Locate the cell with the specified text and output its (X, Y) center coordinate. 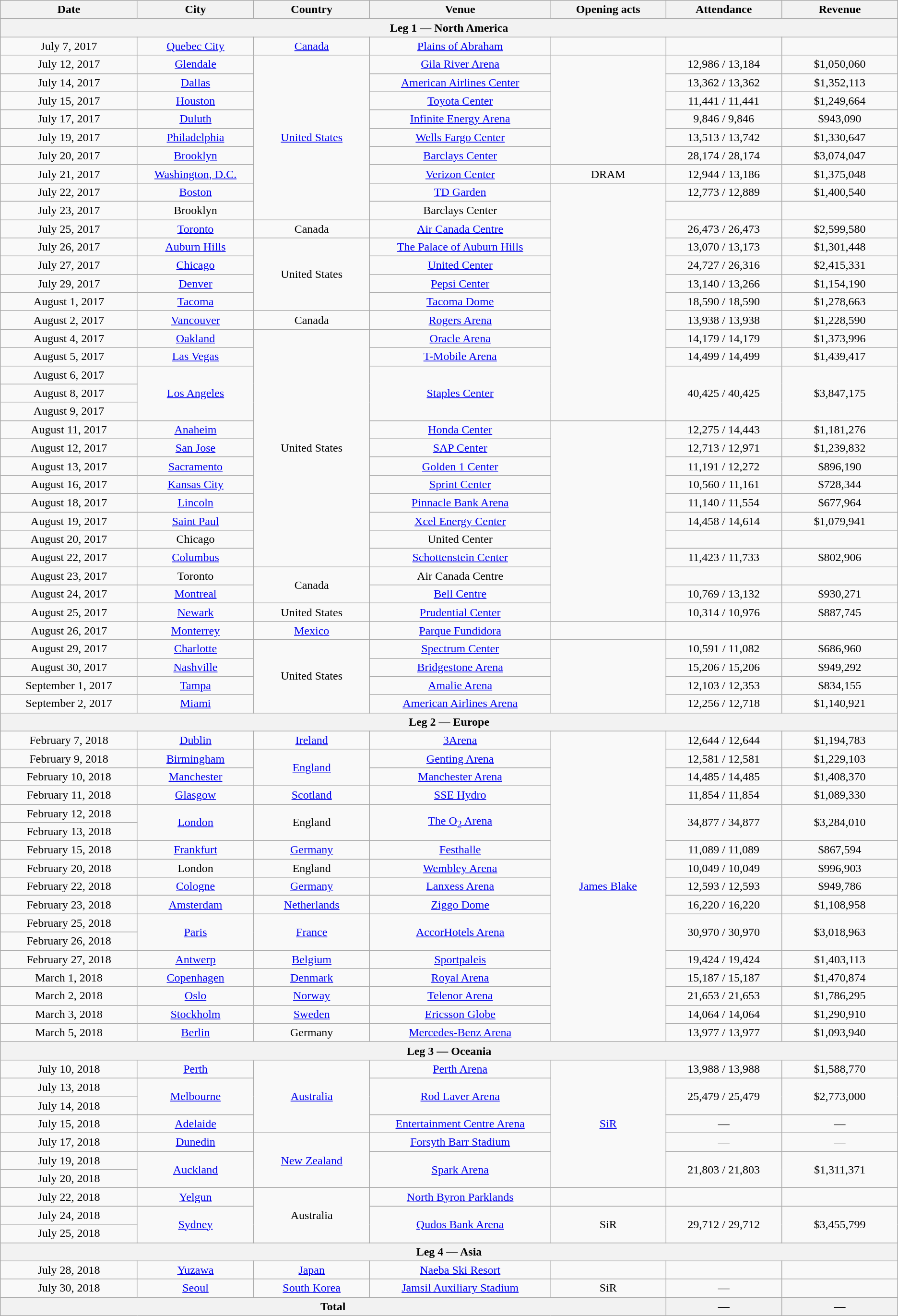
$896,190 (840, 466)
$1,470,874 (840, 978)
Charlotte (195, 649)
August 4, 2017 (69, 338)
Leg 3 — Oceania (449, 1051)
Opening acts (608, 10)
Auckland (195, 1170)
$2,599,580 (840, 229)
August 16, 2017 (69, 484)
Manchester (195, 777)
25,479 / 25,479 (724, 1096)
Infinite Energy Arena (461, 119)
Glendale (195, 64)
$1,079,941 (840, 521)
February 27, 2018 (69, 959)
February 26, 2018 (69, 941)
August 2, 2017 (69, 320)
Stockholm (195, 1014)
21,803 / 21,803 (724, 1170)
February 20, 2018 (69, 868)
30,970 / 30,970 (724, 932)
July 7, 2017 (69, 46)
3Arena (461, 740)
Perth (195, 1069)
$3,074,047 (840, 156)
19,424 / 19,424 (724, 959)
Spark Arena (461, 1170)
Sportpaleis (461, 959)
TD Garden (461, 192)
Glasgow (195, 795)
Japan (312, 1270)
AccorHotels Arena (461, 932)
July 14, 2018 (69, 1105)
July 15, 2018 (69, 1124)
Quebec City (195, 46)
Oslo (195, 996)
August 25, 2017 (69, 612)
Belgium (312, 959)
Leg 4 — Asia (449, 1252)
Verizon Center (461, 174)
$677,964 (840, 502)
August 23, 2017 (69, 576)
February 10, 2018 (69, 777)
11,441 / 11,441 (724, 101)
$1,239,832 (840, 448)
$3,018,963 (840, 932)
9,846 / 9,846 (724, 119)
Ireland (312, 740)
13,070 / 13,173 (724, 247)
12,986 / 13,184 (724, 64)
February 15, 2018 (69, 850)
Monterrey (195, 631)
July 12, 2017 (69, 64)
March 1, 2018 (69, 978)
Philadelphia (195, 137)
Dublin (195, 740)
Entertainment Centre Arena (461, 1124)
Anaheim (195, 430)
Miami (195, 704)
Golden 1 Center (461, 466)
Columbus (195, 558)
Telenor Arena (461, 996)
Genting Arena (461, 758)
Staples Center (461, 393)
Lincoln (195, 502)
March 3, 2018 (69, 1014)
July 15, 2017 (69, 101)
SAP Center (461, 448)
February 23, 2018 (69, 905)
Mexico (312, 631)
$949,292 (840, 667)
August 12, 2017 (69, 448)
Washington, D.C. (195, 174)
Ericsson Globe (461, 1014)
Rod Laver Arena (461, 1096)
July 26, 2017 (69, 247)
$1,228,590 (840, 320)
Perth Arena (461, 1069)
Frankfurt (195, 850)
July 17, 2017 (69, 119)
Plains of Abraham (461, 46)
$728,344 (840, 484)
New Zealand (312, 1160)
10,314 / 10,976 (724, 612)
$1,311,371 (840, 1170)
14,064 / 14,064 (724, 1014)
July 19, 2018 (69, 1160)
$1,194,783 (840, 740)
$867,594 (840, 850)
Toyota Center (461, 101)
August 20, 2017 (69, 539)
March 2, 2018 (69, 996)
$1,330,647 (840, 137)
July 23, 2017 (69, 210)
$2,415,331 (840, 265)
$834,155 (840, 685)
February 25, 2018 (69, 923)
Tacoma (195, 302)
February 22, 2018 (69, 886)
Paris (195, 932)
Houston (195, 101)
T-Mobile Arena (461, 357)
$887,745 (840, 612)
August 5, 2017 (69, 357)
28,174 / 28,174 (724, 156)
Netherlands (312, 905)
$943,090 (840, 119)
July 25, 2018 (69, 1233)
August 11, 2017 (69, 430)
$1,278,663 (840, 302)
Xcel Energy Center (461, 521)
Scotland (312, 795)
Sydney (195, 1224)
18,590 / 18,590 (724, 302)
$1,140,921 (840, 704)
Mercedes-Benz Arena (461, 1032)
34,877 / 34,877 (724, 823)
August 18, 2017 (69, 502)
$930,271 (840, 594)
August 26, 2017 (69, 631)
South Korea (312, 1288)
$3,455,799 (840, 1224)
February 7, 2018 (69, 740)
Rogers Arena (461, 320)
August 29, 2017 (69, 649)
$686,960 (840, 649)
Oakland (195, 338)
Vancouver (195, 320)
July 24, 2018 (69, 1215)
France (312, 932)
July 25, 2017 (69, 229)
11,140 / 11,554 (724, 502)
San Jose (195, 448)
Tampa (195, 685)
American Airlines Arena (461, 704)
Berlin (195, 1032)
Revenue (840, 10)
$996,903 (840, 868)
Copenhagen (195, 978)
12,644 / 12,644 (724, 740)
Parque Fundidora (461, 631)
$1,439,417 (840, 357)
$1,050,060 (840, 64)
Total (333, 1306)
July 21, 2017 (69, 174)
Yelgun (195, 1197)
Denver (195, 284)
Spectrum Center (461, 649)
21,653 / 21,653 (724, 996)
July 19, 2017 (69, 137)
The Palace of Auburn Hills (461, 247)
North Byron Parklands (461, 1197)
Antwerp (195, 959)
August 19, 2017 (69, 521)
13,140 / 13,266 (724, 284)
10,769 / 13,132 (724, 594)
Naeba Ski Resort (461, 1270)
Royal Arena (461, 978)
Bell Centre (461, 594)
29,712 / 29,712 (724, 1224)
$2,773,000 (840, 1096)
14,499 / 14,499 (724, 357)
Lanxess Arena (461, 886)
26,473 / 26,473 (724, 229)
13,988 / 13,988 (724, 1069)
12,773 / 12,889 (724, 192)
$3,847,175 (840, 393)
13,362 / 13,362 (724, 83)
12,103 / 12,353 (724, 685)
February 9, 2018 (69, 758)
Pinnacle Bank Arena (461, 502)
$1,089,330 (840, 795)
August 8, 2017 (69, 393)
12,944 / 13,186 (724, 174)
Montreal (195, 594)
August 30, 2017 (69, 667)
Qudos Bank Arena (461, 1224)
City (195, 10)
Denmark (312, 978)
Kansas City (195, 484)
$1,786,295 (840, 996)
Nashville (195, 667)
Ziggo Dome (461, 905)
Festhalle (461, 850)
40,425 / 40,425 (724, 393)
July 29, 2017 (69, 284)
July 22, 2018 (69, 1197)
10,560 / 11,161 (724, 484)
Honda Center (461, 430)
Bridgestone Arena (461, 667)
Gila River Arena (461, 64)
15,187 / 15,187 (724, 978)
Sweden (312, 1014)
15,206 / 15,206 (724, 667)
Norway (312, 996)
$1,301,448 (840, 247)
Country (312, 10)
13,938 / 13,938 (724, 320)
Las Vegas (195, 357)
$1,108,958 (840, 905)
Manchester Arena (461, 777)
Tacoma Dome (461, 302)
August 1, 2017 (69, 302)
11,423 / 11,733 (724, 558)
Los Angeles (195, 393)
Adelaide (195, 1124)
July 13, 2018 (69, 1087)
July 14, 2017 (69, 83)
September 1, 2017 (69, 685)
$1,093,940 (840, 1032)
$1,154,190 (840, 284)
$1,352,113 (840, 83)
July 28, 2018 (69, 1270)
14,179 / 14,179 (724, 338)
24,727 / 26,316 (724, 265)
11,191 / 12,272 (724, 466)
14,458 / 14,614 (724, 521)
Birmingham (195, 758)
Seoul (195, 1288)
11,854 / 11,854 (724, 795)
$1,403,113 (840, 959)
Melbourne (195, 1096)
August 13, 2017 (69, 466)
$949,786 (840, 886)
Boston (195, 192)
12,593 / 12,593 (724, 886)
Dunedin (195, 1142)
$1,400,540 (840, 192)
$1,249,664 (840, 101)
July 17, 2018 (69, 1142)
July 27, 2017 (69, 265)
Prudential Center (461, 612)
$1,290,910 (840, 1014)
August 24, 2017 (69, 594)
Wembley Arena (461, 868)
July 20, 2018 (69, 1179)
Yuzawa (195, 1270)
February 12, 2018 (69, 814)
Jamsil Auxiliary Stadium (461, 1288)
Saint Paul (195, 521)
September 2, 2017 (69, 704)
The O2 Arena (461, 823)
13,513 / 13,742 (724, 137)
February 13, 2018 (69, 832)
Attendance (724, 10)
Dallas (195, 83)
$1,408,370 (840, 777)
$1,375,048 (840, 174)
August 22, 2017 (69, 558)
$1,181,276 (840, 430)
Pepsi Center (461, 284)
Auburn Hills (195, 247)
July 22, 2017 (69, 192)
Date (69, 10)
Leg 2 — Europe (449, 722)
February 11, 2018 (69, 795)
Amalie Arena (461, 685)
Venue (461, 10)
12,256 / 12,718 (724, 704)
August 6, 2017 (69, 375)
James Blake (608, 886)
March 5, 2018 (69, 1032)
Sprint Center (461, 484)
Schottenstein Center (461, 558)
Cologne (195, 886)
Amsterdam (195, 905)
Leg 1 — North America (449, 28)
Sacramento (195, 466)
August 9, 2017 (69, 411)
13,977 / 13,977 (724, 1032)
12,275 / 14,443 (724, 430)
Duluth (195, 119)
10,591 / 11,082 (724, 649)
16,220 / 16,220 (724, 905)
July 10, 2018 (69, 1069)
$1,229,103 (840, 758)
DRAM (608, 174)
American Airlines Center (461, 83)
12,581 / 12,581 (724, 758)
Newark (195, 612)
July 20, 2017 (69, 156)
$3,284,010 (840, 823)
Forsyth Barr Stadium (461, 1142)
$1,588,770 (840, 1069)
Wells Fargo Center (461, 137)
SSE Hydro (461, 795)
Oracle Arena (461, 338)
10,049 / 10,049 (724, 868)
12,713 / 12,971 (724, 448)
$1,373,996 (840, 338)
11,089 / 11,089 (724, 850)
$802,906 (840, 558)
14,485 / 14,485 (724, 777)
July 30, 2018 (69, 1288)
